Return the [X, Y] coordinate for the center point of the cell that contains the specified text.  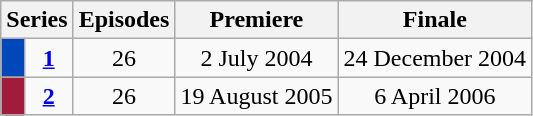
24 December 2004 [435, 58]
19 August 2005 [256, 96]
Finale [435, 20]
Series [37, 20]
1 [48, 58]
Premiere [256, 20]
2 July 2004 [256, 58]
6 April 2006 [435, 96]
Episodes [124, 20]
2 [48, 96]
